Locate the cell with the specified text and output its (x, y) center coordinate. 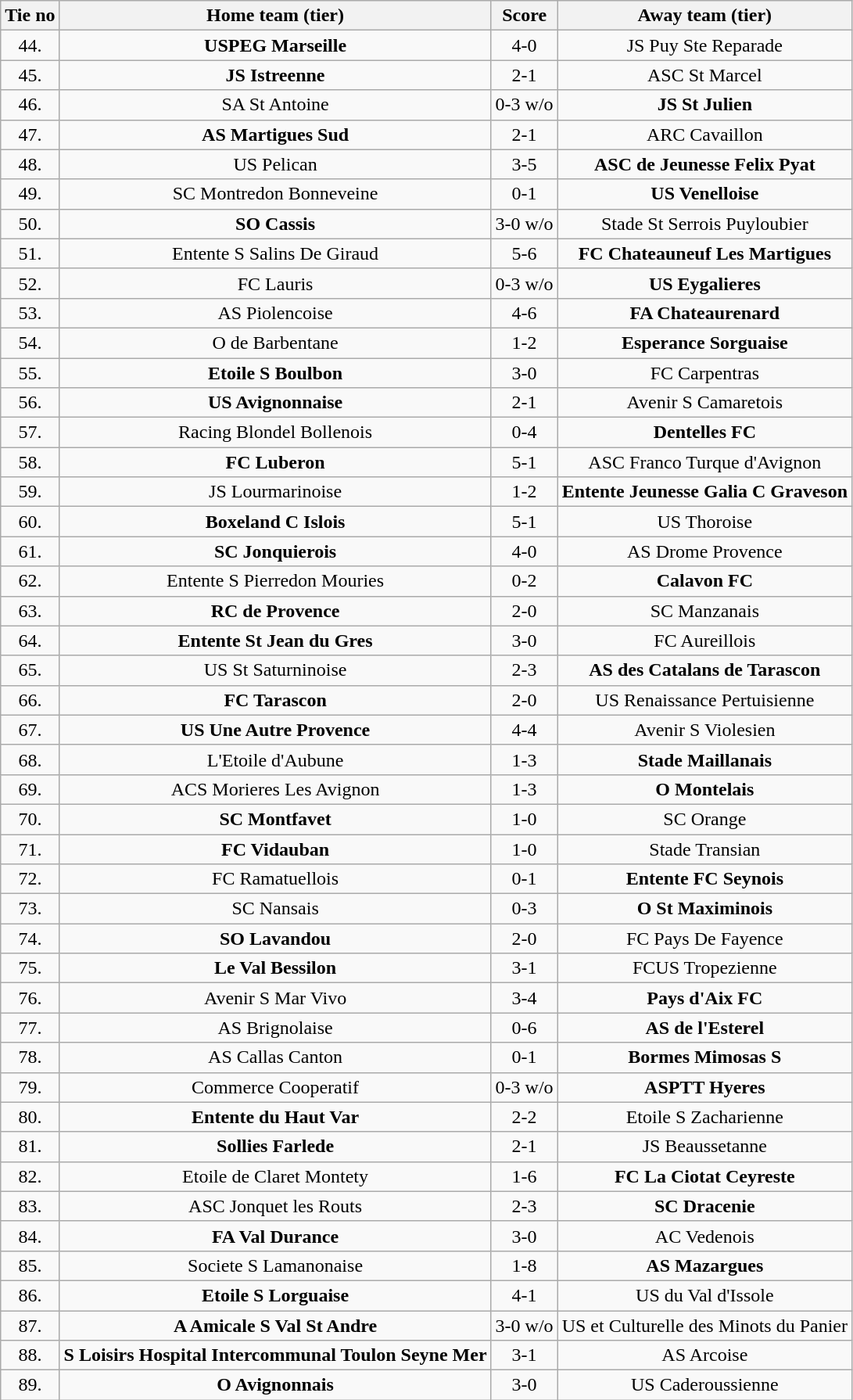
Home team (tier) (275, 16)
AC Vedenois (704, 1236)
ASC St Marcel (704, 75)
Avenir S Camaretois (704, 403)
69. (30, 789)
AS de l'Esterel (704, 1028)
USPEG Marseille (275, 45)
Stade Maillanais (704, 759)
SA St Antoine (275, 105)
L'Etoile d'Aubune (275, 759)
67. (30, 730)
Boxeland C Islois (275, 522)
SC Jonquierois (275, 551)
45. (30, 75)
ARC Cavaillon (704, 135)
Racing Blondel Bollenois (275, 433)
SC Nansais (275, 909)
SO Cassis (275, 224)
AS Brignolaise (275, 1028)
59. (30, 492)
SC Manzanais (704, 611)
AS Callas Canton (275, 1057)
SO Lavandou (275, 939)
FC Vidauban (275, 849)
1-8 (524, 1265)
Calavon FC (704, 581)
51. (30, 253)
79. (30, 1087)
85. (30, 1265)
48. (30, 164)
AS Mazargues (704, 1265)
Societe S Lamanonaise (275, 1265)
US Venelloise (704, 194)
75. (30, 968)
4-1 (524, 1295)
SC Montredon Bonneveine (275, 194)
JS Beaussetanne (704, 1147)
87. (30, 1326)
63. (30, 611)
O Montelais (704, 789)
62. (30, 581)
Entente Jeunesse Galia C Graveson (704, 492)
89. (30, 1385)
O Avignonnais (275, 1385)
65. (30, 670)
56. (30, 403)
US Pelican (275, 164)
Etoile S Zacharienne (704, 1117)
Entente S Salins De Giraud (275, 253)
Etoile S Lorguaise (275, 1295)
O St Maximinois (704, 909)
Entente St Jean du Gres (275, 641)
ASC Franco Turque d'Avignon (704, 462)
FC Carpentras (704, 373)
AS Martigues Sud (275, 135)
52. (30, 283)
Bormes Mimosas S (704, 1057)
66. (30, 700)
RC de Provence (275, 611)
Dentelles FC (704, 433)
55. (30, 373)
US et Culturelle des Minots du Panier (704, 1326)
ASC de Jeunesse Felix Pyat (704, 164)
FC Luberon (275, 462)
SC Montfavet (275, 819)
Etoile de Claret Montety (275, 1176)
Score (524, 16)
US Caderoussienne (704, 1385)
88. (30, 1355)
US Renaissance Pertuisienne (704, 700)
Pays d'Aix FC (704, 998)
44. (30, 45)
FC Tarascon (275, 700)
SC Orange (704, 819)
78. (30, 1057)
US Avignonnaise (275, 403)
74. (30, 939)
Le Val Bessilon (275, 968)
53. (30, 313)
64. (30, 641)
0-6 (524, 1028)
FC Lauris (275, 283)
83. (30, 1206)
FC Chateauneuf Les Martigues (704, 253)
54. (30, 343)
50. (30, 224)
AS Drome Provence (704, 551)
46. (30, 105)
US du Val d'Issole (704, 1295)
49. (30, 194)
Entente FC Seynois (704, 879)
Stade St Serrois Puyloubier (704, 224)
Entente S Pierredon Mouries (275, 581)
JS Puy Ste Reparade (704, 45)
FC Aureillois (704, 641)
70. (30, 819)
58. (30, 462)
86. (30, 1295)
ASPTT Hyeres (704, 1087)
S Loisirs Hospital Intercommunal Toulon Seyne Mer (275, 1355)
Stade Transian (704, 849)
84. (30, 1236)
Etoile S Boulbon (275, 373)
3-5 (524, 164)
FC Ramatuellois (275, 879)
ACS Morieres Les Avignon (275, 789)
77. (30, 1028)
FA Val Durance (275, 1236)
2-2 (524, 1117)
A Amicale S Val St Andre (275, 1326)
73. (30, 909)
FA Chateaurenard (704, 313)
US Eygalieres (704, 283)
61. (30, 551)
Entente du Haut Var (275, 1117)
AS Arcoise (704, 1355)
71. (30, 849)
3-4 (524, 998)
Avenir S Violesien (704, 730)
AS des Catalans de Tarascon (704, 670)
68. (30, 759)
Tie no (30, 16)
US Une Autre Provence (275, 730)
Sollies Farlede (275, 1147)
5-6 (524, 253)
JS St Julien (704, 105)
US St Saturninoise (275, 670)
SC Dracenie (704, 1206)
Commerce Cooperatif (275, 1087)
O de Barbentane (275, 343)
47. (30, 135)
US Thoroise (704, 522)
FCUS Tropezienne (704, 968)
ASC Jonquet les Routs (275, 1206)
57. (30, 433)
76. (30, 998)
4-4 (524, 730)
FC Pays De Fayence (704, 939)
FC La Ciotat Ceyreste (704, 1176)
Away team (tier) (704, 16)
81. (30, 1147)
Esperance Sorguaise (704, 343)
0-4 (524, 433)
1-6 (524, 1176)
0-3 (524, 909)
82. (30, 1176)
JS Lourmarinoise (275, 492)
Avenir S Mar Vivo (275, 998)
80. (30, 1117)
72. (30, 879)
4-6 (524, 313)
JS Istreenne (275, 75)
60. (30, 522)
0-2 (524, 581)
AS Piolencoise (275, 313)
